Return (x, y) of the center of cell containing provided text 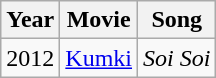
Movie (99, 20)
Year (30, 20)
2012 (30, 58)
Soi Soi (177, 58)
Kumki (99, 58)
Song (177, 20)
